For the text-containing cell, return its midpoint in [x, y] coordinate format. 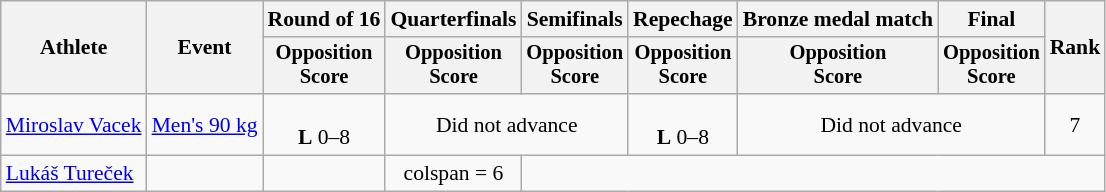
Quarterfinals [453, 19]
Final [992, 19]
Miroslav Vacek [74, 124]
Men's 90 kg [205, 124]
Round of 16 [324, 19]
Athlete [74, 48]
Semifinals [574, 19]
Bronze medal match [838, 19]
Repechage [683, 19]
Lukáš Tureček [74, 174]
7 [1076, 124]
colspan = 6 [453, 174]
Rank [1076, 48]
Event [205, 48]
